Find where the given text appears and provide that cell's center as [X, Y] coordinate. 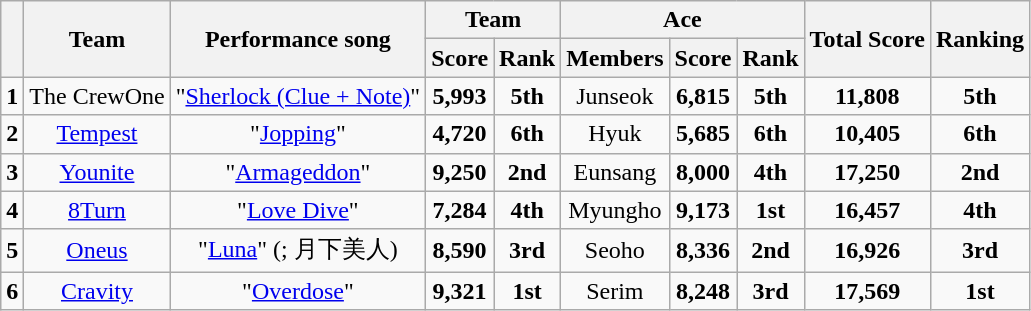
Hyuk [615, 134]
10,405 [867, 134]
Total Score [867, 39]
5,685 [703, 134]
8,248 [703, 291]
Performance song [298, 39]
4,720 [460, 134]
1 [12, 96]
Eunsang [615, 172]
"Love Dive" [298, 210]
2 [12, 134]
"Luna" (; 月下美人) [298, 250]
11,808 [867, 96]
17,250 [867, 172]
Seoho [615, 250]
"Jopping" [298, 134]
"Sherlock (Clue + Note)" [298, 96]
9,173 [703, 210]
Members [615, 58]
17,569 [867, 291]
9,321 [460, 291]
8,590 [460, 250]
5 [12, 250]
9,250 [460, 172]
8Turn [97, 210]
Cravity [97, 291]
16,457 [867, 210]
16,926 [867, 250]
Junseok [615, 96]
Myungho [615, 210]
"Armageddon" [298, 172]
The CrewOne [97, 96]
5,993 [460, 96]
3 [12, 172]
7,284 [460, 210]
Tempest [97, 134]
Ranking [980, 39]
6,815 [703, 96]
4 [12, 210]
Younite [97, 172]
Ace [682, 20]
"Overdose" [298, 291]
Oneus [97, 250]
8,000 [703, 172]
Serim [615, 291]
8,336 [703, 250]
6 [12, 291]
